For the text-containing cell, return its midpoint in (X, Y) coordinate format. 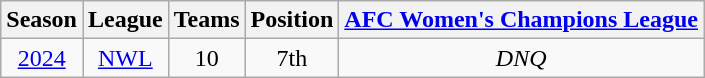
NWL (125, 58)
League (125, 20)
10 (206, 58)
DNQ (522, 58)
AFC Women's Champions League (522, 20)
7th (292, 58)
Season (42, 20)
Teams (206, 20)
Position (292, 20)
2024 (42, 58)
